Return the (x, y) coordinate for the center point of the cell that contains the specified text.  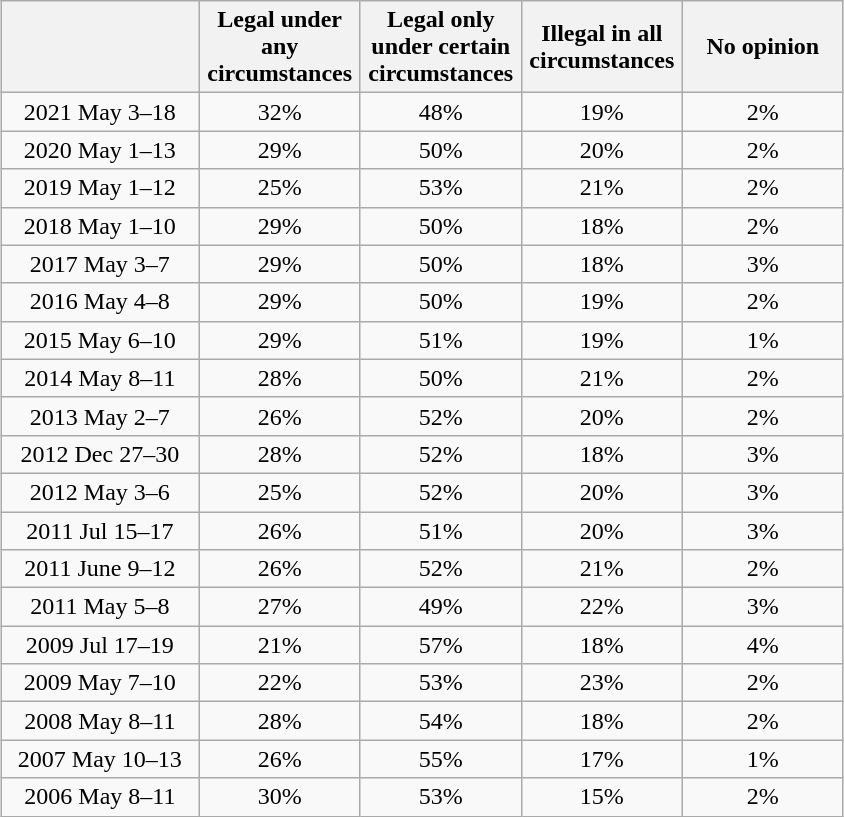
32% (280, 112)
2014 May 8–11 (100, 378)
2006 May 8–11 (100, 797)
54% (440, 721)
No opinion (762, 47)
49% (440, 607)
55% (440, 759)
27% (280, 607)
2021 May 3–18 (100, 112)
2008 May 8–11 (100, 721)
Legal only under certain circumstances (440, 47)
2011 June 9–12 (100, 569)
48% (440, 112)
2019 May 1–12 (100, 188)
2012 Dec 27–30 (100, 454)
Legal under any circumstances (280, 47)
2007 May 10–13 (100, 759)
Illegal in all circumstances (602, 47)
2009 Jul 17–19 (100, 645)
2016 May 4–8 (100, 302)
2011 Jul 15–17 (100, 531)
23% (602, 683)
2009 May 7–10 (100, 683)
30% (280, 797)
2017 May 3–7 (100, 264)
4% (762, 645)
2018 May 1–10 (100, 226)
2012 May 3–6 (100, 492)
17% (602, 759)
2011 May 5–8 (100, 607)
2015 May 6–10 (100, 340)
2020 May 1–13 (100, 150)
2013 May 2–7 (100, 416)
15% (602, 797)
57% (440, 645)
